Extract the (X, Y) coordinate from the center of the cell holding the provided text.  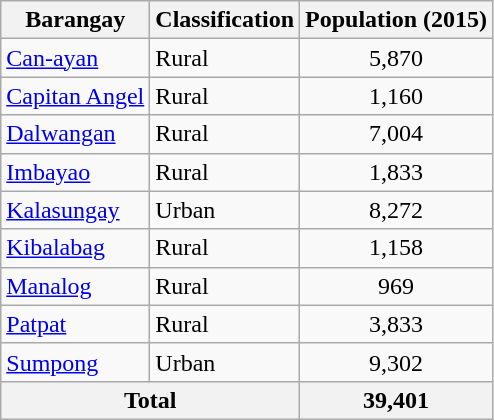
Kalasungay (76, 210)
Total (150, 400)
Kibalabag (76, 248)
Imbayao (76, 172)
39,401 (396, 400)
Dalwangan (76, 134)
1,158 (396, 248)
5,870 (396, 58)
7,004 (396, 134)
1,160 (396, 96)
Manalog (76, 286)
8,272 (396, 210)
Barangay (76, 20)
Patpat (76, 324)
969 (396, 286)
Can-ayan (76, 58)
1,833 (396, 172)
9,302 (396, 362)
Classification (225, 20)
Sumpong (76, 362)
Capitan Angel (76, 96)
Population (2015) (396, 20)
3,833 (396, 324)
